Determine the (X, Y) coordinate at the center of the cell enclosing the given text.  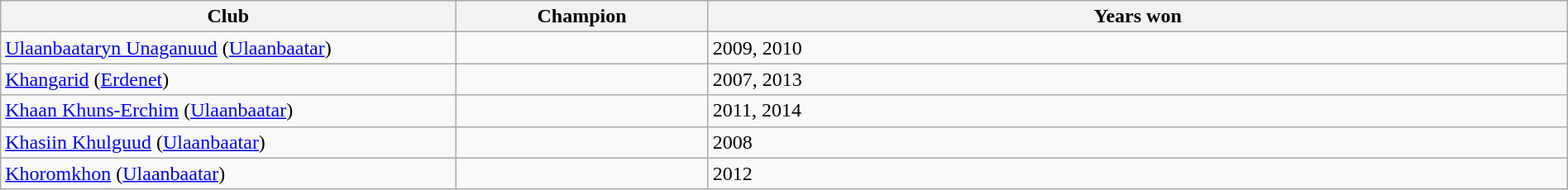
Khaan Khuns-Erchim (Ulaanbaatar) (228, 111)
Champion (582, 17)
2012 (1138, 173)
2008 (1138, 142)
2007, 2013 (1138, 79)
Khoromkhon (Ulaanbaatar) (228, 173)
Khangarid (Erdenet) (228, 79)
Khasiin Khulguud (Ulaanbaatar) (228, 142)
Club (228, 17)
Ulaanbaataryn Unaganuud (Ulaanbaatar) (228, 48)
2009, 2010 (1138, 48)
2011, 2014 (1138, 111)
Years won (1138, 17)
